Determine the (X, Y) coordinate at the center of the cell enclosing the given text.  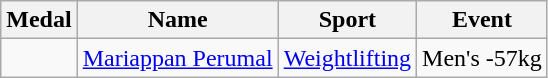
Event (482, 20)
Medal (39, 20)
Sport (347, 20)
Mariappan Perumal (178, 58)
Weightlifting (347, 58)
Name (178, 20)
Men's -57kg (482, 58)
